Search for the cell housing the specified text and yield its (x, y) center coordinate. 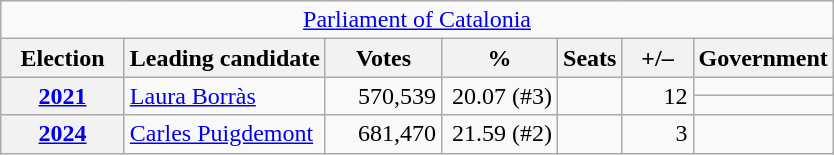
Election (63, 58)
Leading candidate (224, 58)
570,539 (383, 96)
2024 (63, 134)
% (499, 58)
Laura Borràs (224, 96)
20.07 (#3) (499, 96)
+/– (658, 58)
2021 (63, 96)
Votes (383, 58)
Government (763, 58)
21.59 (#2) (499, 134)
Seats (590, 58)
Carles Puigdemont (224, 134)
3 (658, 134)
681,470 (383, 134)
12 (658, 96)
Parliament of Catalonia (418, 20)
